Find where the given text appears and provide that cell's center as [X, Y] coordinate. 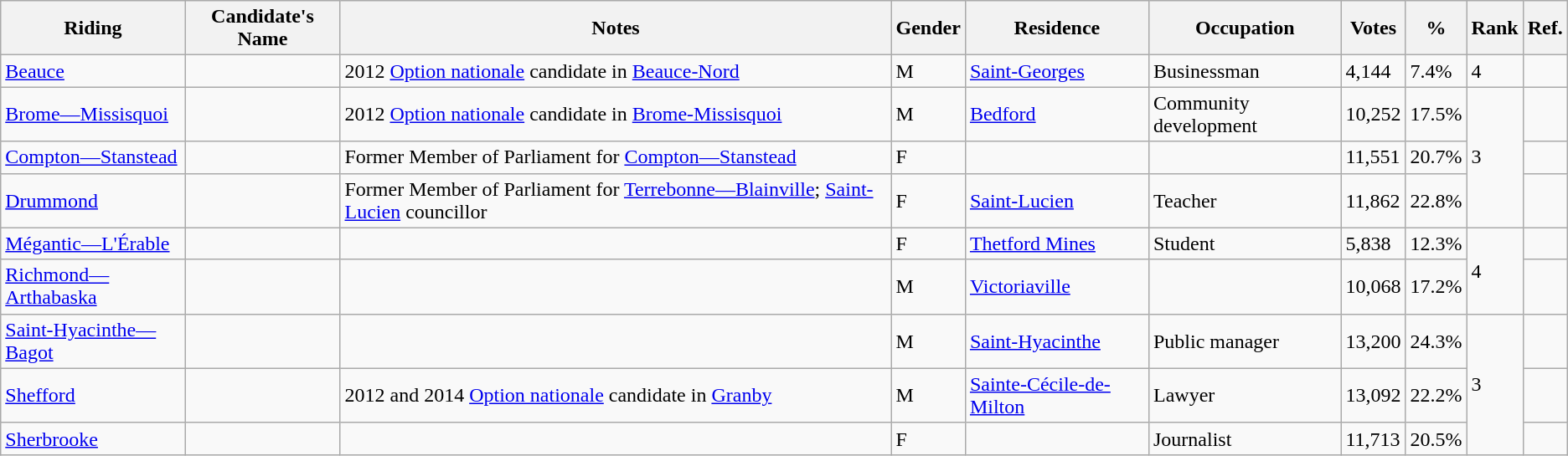
17.5% [1436, 114]
Beauce [93, 71]
Former Member of Parliament for Compton—Stanstead [616, 157]
Saint-Lucien [1057, 201]
2012 Option nationale candidate in Beauce-Nord [616, 71]
20.7% [1436, 157]
Votes [1374, 28]
Former Member of Parliament for Terrebonne—Blainville; Saint-Lucien councillor [616, 201]
Candidate's Name [263, 28]
7.4% [1436, 71]
Saint-Hyacinthe—Bagot [93, 341]
22.2% [1436, 395]
Thetford Mines [1057, 243]
Bedford [1057, 114]
17.2% [1436, 286]
Sainte-Cécile-de-Milton [1057, 395]
24.3% [1436, 341]
11,713 [1374, 438]
Brome—Missisquoi [93, 114]
Richmond—Arthabaska [93, 286]
Public manager [1245, 341]
Saint-Georges [1057, 71]
12.3% [1436, 243]
22.8% [1436, 201]
10,252 [1374, 114]
Occupation [1245, 28]
Businessman [1245, 71]
Gender [928, 28]
Victoriaville [1057, 286]
Drummond [93, 201]
Riding [93, 28]
Compton—Stanstead [93, 157]
4,144 [1374, 71]
2012 and 2014 Option nationale candidate in Granby [616, 395]
13,200 [1374, 341]
Shefford [93, 395]
5,838 [1374, 243]
Saint-Hyacinthe [1057, 341]
Sherbrooke [93, 438]
Ref. [1545, 28]
Notes [616, 28]
Student [1245, 243]
13,092 [1374, 395]
20.5% [1436, 438]
Lawyer [1245, 395]
Teacher [1245, 201]
11,862 [1374, 201]
11,551 [1374, 157]
Rank [1494, 28]
Community development [1245, 114]
2012 Option nationale candidate in Brome-Missisquoi [616, 114]
Journalist [1245, 438]
Residence [1057, 28]
10,068 [1374, 286]
Mégantic—L'Érable [93, 243]
% [1436, 28]
